Pinpoint the cell where the given text exists, returning its (X, Y) midpoint coordinate. 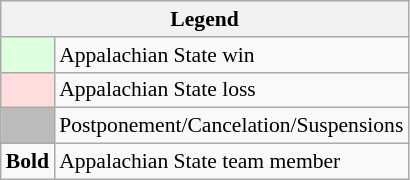
Legend (205, 19)
Appalachian State win (231, 55)
Appalachian State team member (231, 162)
Appalachian State loss (231, 90)
Bold (28, 162)
Postponement/Cancelation/Suspensions (231, 126)
